Locate the cell with the specified text and output its (x, y) center coordinate. 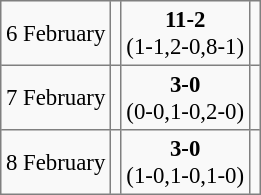
8 February (56, 162)
3-0(0-0,1-0,2-0) (185, 97)
7 February (56, 97)
3-0(1-0,1-0,1-0) (185, 162)
11-2(1-1,2-0,8-1) (185, 33)
6 February (56, 33)
